Identify which cell holds the provided text, then report its [X, Y] central coordinate. 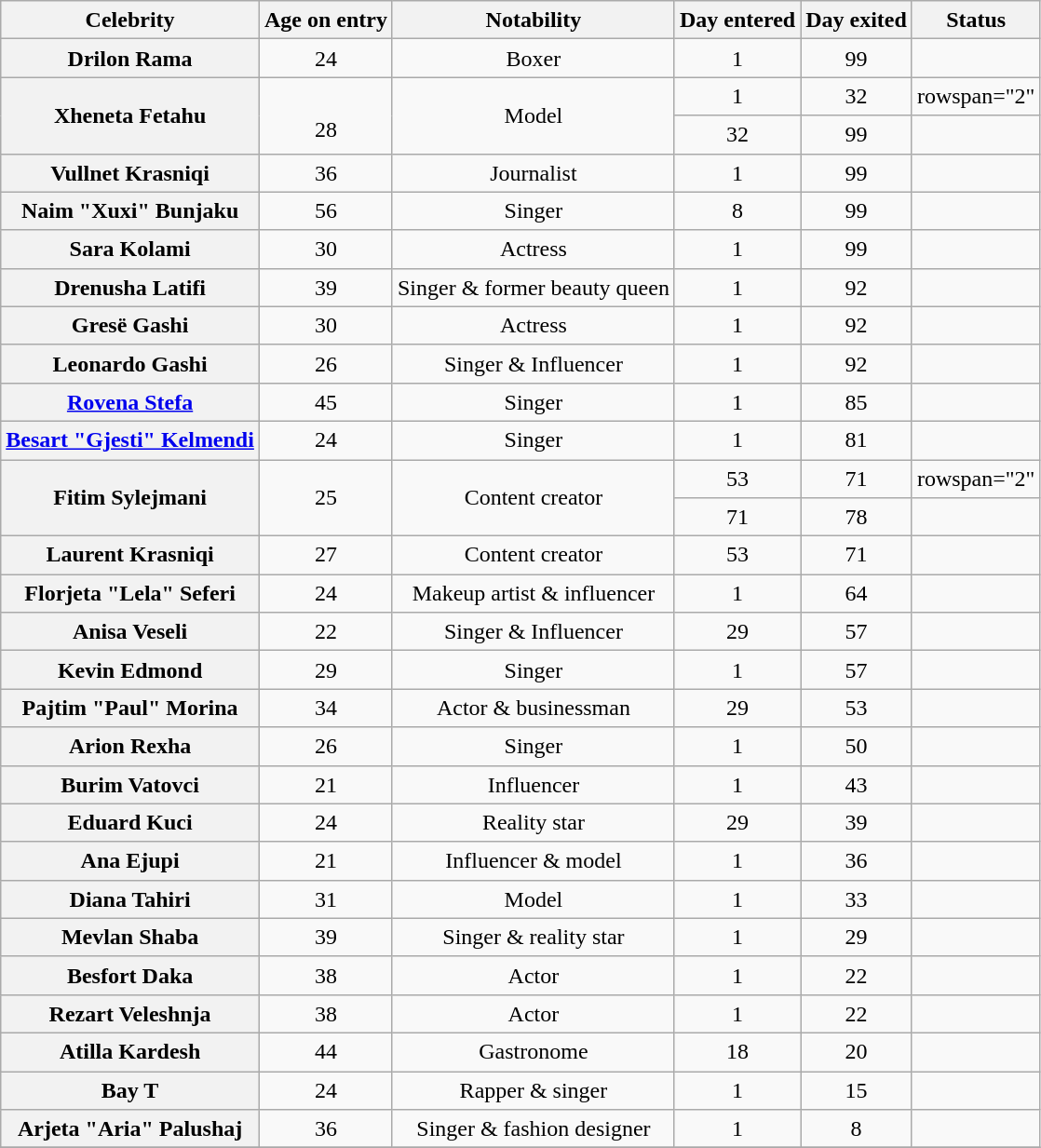
Drilon Rama [130, 58]
Reality star [533, 823]
Journalist [533, 173]
34 [326, 708]
Besart "Gjesti" Kelmendi [130, 439]
Day entered [737, 20]
18 [737, 1052]
Naim "Xuxi" Bunjaku [130, 210]
Laurent Krasniqi [130, 555]
Burim Vatovci [130, 784]
Makeup artist & influencer [533, 594]
Status [976, 20]
20 [857, 1052]
Boxer [533, 58]
Gresë Gashi [130, 326]
Arjeta "Aria" Palushaj [130, 1128]
Celebrity [130, 20]
44 [326, 1052]
31 [326, 899]
Singer & fashion designer [533, 1128]
50 [857, 747]
Sara Kolami [130, 250]
64 [857, 594]
Drenusha Latifi [130, 287]
Rovena Stefa [130, 402]
Pajtim "Paul" Morina [130, 708]
Mevlan Shaba [130, 937]
27 [326, 555]
Gastronome [533, 1052]
Rezart Veleshnja [130, 1013]
Age on entry [326, 20]
81 [857, 439]
Notability [533, 20]
Florjeta "Lela" Seferi [130, 594]
Day exited [857, 20]
45 [326, 402]
Rapper & singer [533, 1089]
33 [857, 899]
85 [857, 402]
Ana Ejupi [130, 860]
Singer & former beauty queen [533, 287]
Fitim Sylejmani [130, 498]
Arion Rexha [130, 747]
Atilla Kardesh [130, 1052]
Singer & reality star [533, 937]
78 [857, 518]
43 [857, 784]
28 [326, 115]
Vullnet Krasniqi [130, 173]
Influencer & model [533, 860]
Influencer [533, 784]
Eduard Kuci [130, 823]
Actor & businessman [533, 708]
Kevin Edmond [130, 670]
Bay T [130, 1089]
Xheneta Fetahu [130, 115]
25 [326, 498]
Anisa Veseli [130, 631]
Diana Tahiri [130, 899]
56 [326, 210]
Leonardo Gashi [130, 363]
Besfort Daka [130, 976]
15 [857, 1089]
